Capture the cell that displays the provided text and extract its (X, Y) central coordinate. 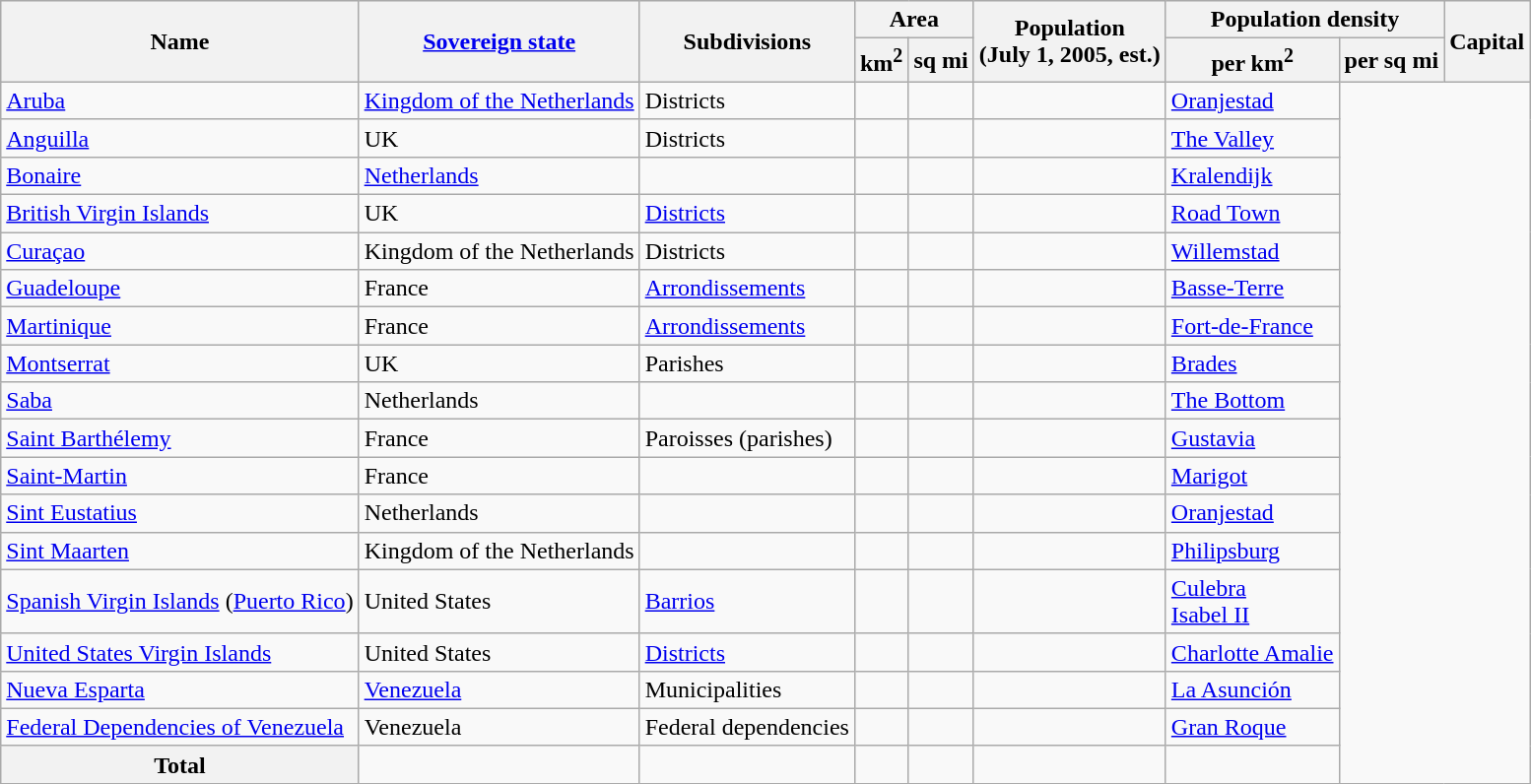
per km2 (1252, 61)
Willemstad (1252, 251)
Sovereign state (499, 41)
Fort-de-France (1252, 326)
The Valley (1252, 138)
Brades (1252, 363)
Curaçao (179, 251)
Subdivisions (747, 41)
Total (179, 764)
CulebraIsabel II (1252, 601)
United States Virgin Islands (179, 652)
Sint Eustatius (179, 513)
Philipsburg (1252, 551)
Kralendijk (1252, 175)
sq mi (941, 61)
Saint-Martin (179, 476)
km2 (881, 61)
Saba (179, 401)
Municipalities (747, 689)
Nueva Esparta (179, 689)
La Asunción (1252, 689)
Paroisses (parishes) (747, 438)
Anguilla (179, 138)
Name (179, 41)
Capital (1488, 41)
Spanish Virgin Islands (Puerto Rico) (179, 601)
Federal dependencies (747, 727)
Aruba (179, 100)
Basse-Terre (1252, 289)
Saint Barthélemy (179, 438)
Gustavia (1252, 438)
per sq mi (1391, 61)
Parishes (747, 363)
Road Town (1252, 214)
Sint Maarten (179, 551)
Montserrat (179, 363)
Area (914, 20)
The Bottom (1252, 401)
Marigot (1252, 476)
British Virgin Islands (179, 214)
Federal Dependencies of Venezuela (179, 727)
Population(July 1, 2005, est.) (1070, 41)
Guadeloupe (179, 289)
Charlotte Amalie (1252, 652)
Population density (1304, 20)
Martinique (179, 326)
Bonaire (179, 175)
Barrios (747, 601)
Gran Roque (1252, 727)
